Search for the cell housing the specified text and yield its [X, Y] center coordinate. 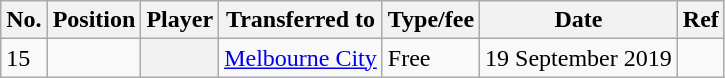
Transferred to [301, 20]
Date [579, 20]
Ref [700, 20]
Melbourne City [301, 58]
Position [94, 20]
Free [430, 58]
No. [24, 20]
Type/fee [430, 20]
19 September 2019 [579, 58]
Player [180, 20]
15 [24, 58]
